Return [X, Y] of the center of cell containing provided text 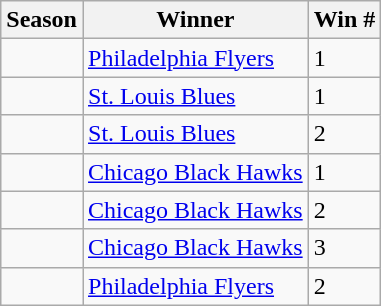
Win # [344, 20]
3 [344, 248]
Winner [195, 20]
Season [42, 20]
